Detect which cell encompasses the target text, then output its (x, y) center coordinate. 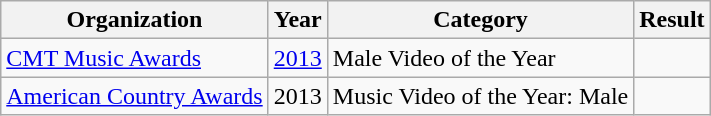
American Country Awards (134, 96)
Result (672, 20)
Year (298, 20)
Category (480, 20)
Male Video of the Year (480, 58)
CMT Music Awards (134, 58)
Organization (134, 20)
Music Video of the Year: Male (480, 96)
